Detect which cell encompasses the target text, then output its (X, Y) center coordinate. 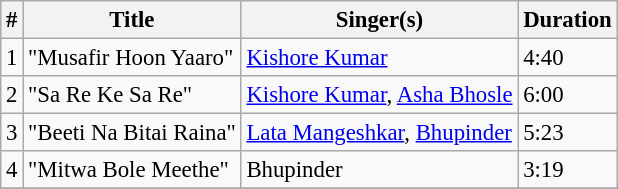
# (12, 20)
"Mitwa Bole Meethe" (132, 170)
2 (12, 95)
Singer(s) (380, 20)
5:23 (568, 133)
4 (12, 170)
6:00 (568, 95)
Kishore Kumar (380, 58)
Title (132, 20)
3 (12, 133)
4:40 (568, 58)
Lata Mangeshkar, Bhupinder (380, 133)
Duration (568, 20)
"Sa Re Ke Sa Re" (132, 95)
3:19 (568, 170)
Kishore Kumar, Asha Bhosle (380, 95)
1 (12, 58)
"Beeti Na Bitai Raina" (132, 133)
Bhupinder (380, 170)
"Musafir Hoon Yaaro" (132, 58)
